Locate the cell with the specified text and output its (X, Y) center coordinate. 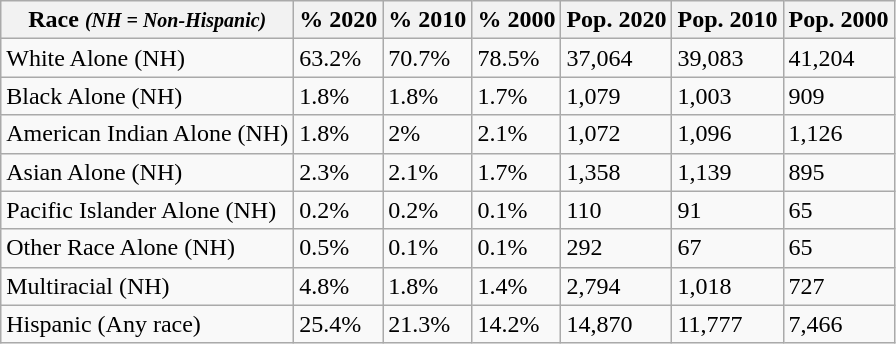
2.3% (338, 172)
1,126 (838, 134)
Pop. 2020 (616, 20)
110 (616, 210)
% 2020 (338, 20)
1,139 (728, 172)
21.3% (428, 324)
91 (728, 210)
25.4% (338, 324)
% 2010 (428, 20)
7,466 (838, 324)
Asian Alone (NH) (148, 172)
1,358 (616, 172)
70.7% (428, 58)
63.2% (338, 58)
41,204 (838, 58)
2% (428, 134)
909 (838, 96)
American Indian Alone (NH) (148, 134)
895 (838, 172)
14.2% (516, 324)
2,794 (616, 286)
Pop. 2010 (728, 20)
Multiracial (NH) (148, 286)
4.8% (338, 286)
11,777 (728, 324)
1,018 (728, 286)
727 (838, 286)
Other Race Alone (NH) (148, 248)
292 (616, 248)
Pacific Islander Alone (NH) (148, 210)
Black Alone (NH) (148, 96)
Hispanic (Any race) (148, 324)
1.4% (516, 286)
White Alone (NH) (148, 58)
67 (728, 248)
% 2000 (516, 20)
1,003 (728, 96)
Pop. 2000 (838, 20)
1,079 (616, 96)
1,072 (616, 134)
Race (NH = Non-Hispanic) (148, 20)
1,096 (728, 134)
37,064 (616, 58)
78.5% (516, 58)
39,083 (728, 58)
0.5% (338, 248)
14,870 (616, 324)
